Pinpoint the cell where the given text exists, returning its [X, Y] midpoint coordinate. 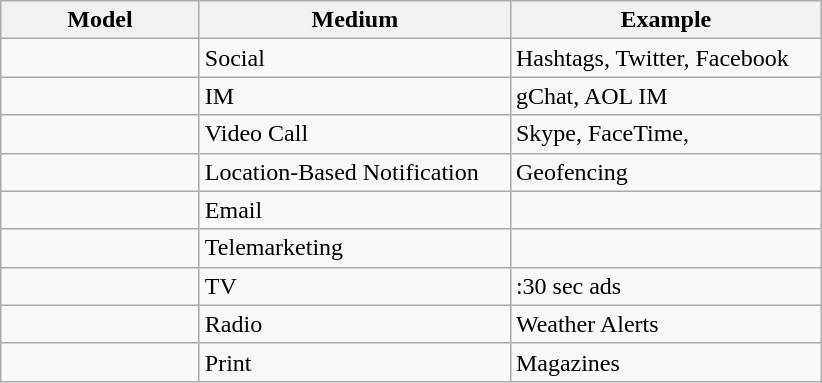
Location-Based Notification [354, 172]
gChat, AOL IM [666, 96]
Medium [354, 20]
Email [354, 210]
Model [100, 20]
Example [666, 20]
Social [354, 58]
:30 sec ads [666, 286]
Radio [354, 324]
Hashtags, Twitter, Facebook [666, 58]
Telemarketing [354, 248]
Weather Alerts [666, 324]
Video Call [354, 134]
Skype, FaceTime, [666, 134]
TV [354, 286]
Print [354, 362]
IM [354, 96]
Geofencing [666, 172]
Magazines [666, 362]
